Output the (x, y) coordinate of the center of the cell containing the given text.  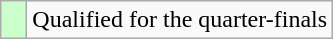
Qualified for the quarter-finals (180, 20)
